From the cell containing the given text, extract its center point as (X, Y) coordinate. 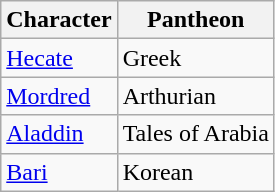
Mordred (59, 96)
Arthurian (196, 96)
Bari (59, 172)
Korean (196, 172)
Greek (196, 58)
Character (59, 20)
Pantheon (196, 20)
Tales of Arabia (196, 134)
Aladdin (59, 134)
Hecate (59, 58)
